From the cell containing the given text, extract its center point as [X, Y] coordinate. 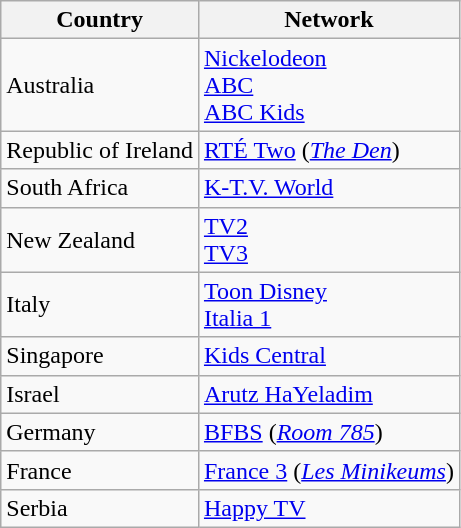
K-T.V. World [328, 188]
Country [100, 20]
Serbia [100, 508]
Australia [100, 85]
RTÉ Two (The Den) [328, 150]
Israel [100, 394]
NickelodeonABCABC Kids [328, 85]
TV2TV3 [328, 240]
France 3 (Les Minikeums) [328, 470]
Happy TV [328, 508]
Italy [100, 304]
South Africa [100, 188]
Toon DisneyItalia 1 [328, 304]
Kids Central [328, 356]
BFBS (Room 785) [328, 432]
France [100, 470]
Singapore [100, 356]
Network [328, 20]
Republic of Ireland [100, 150]
New Zealand [100, 240]
Germany [100, 432]
Arutz HaYeladim [328, 394]
